Pinpoint the cell where the given text exists, returning its [x, y] midpoint coordinate. 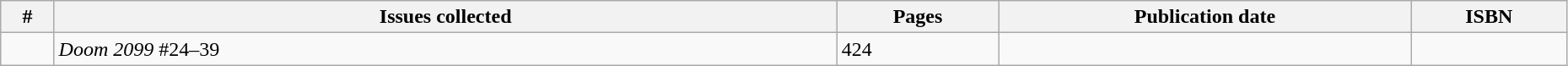
Issues collected [445, 17]
424 [918, 49]
ISBN [1489, 17]
Pages [918, 17]
Doom 2099 #24–39 [445, 49]
Publication date [1205, 17]
# [27, 17]
